For the text-containing cell, return its midpoint in (x, y) coordinate format. 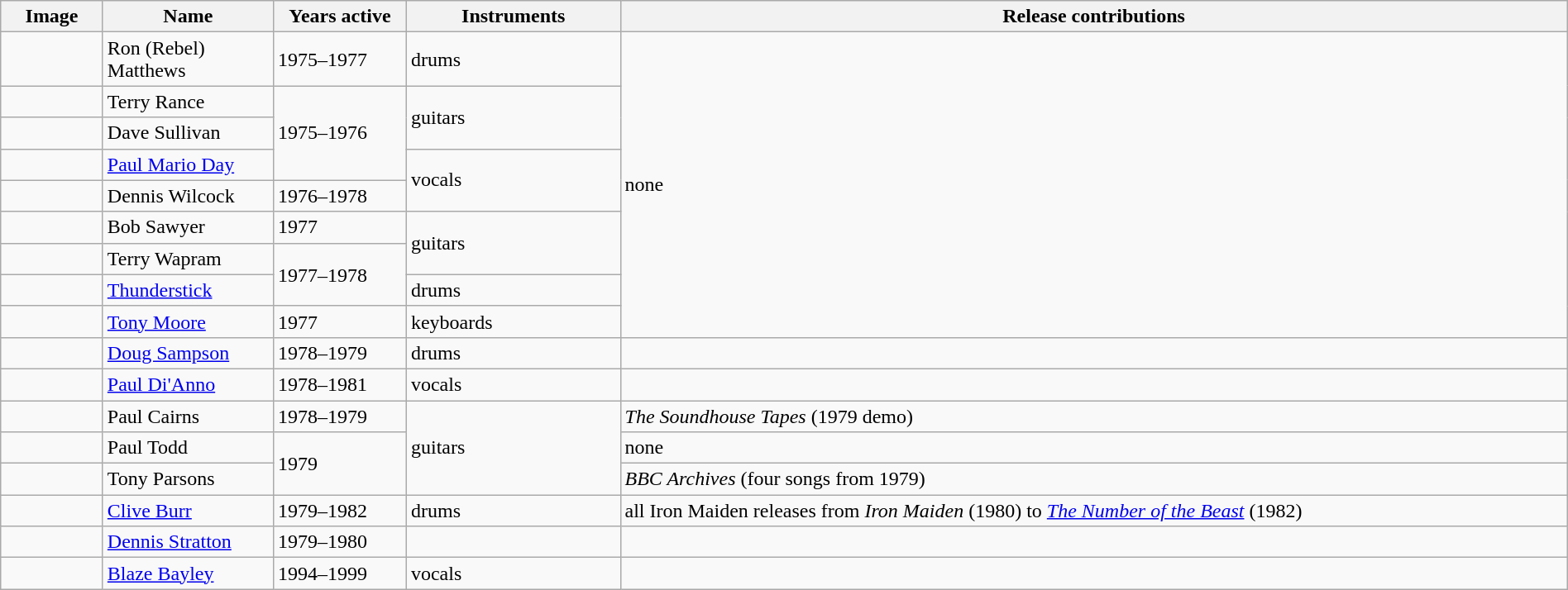
Dave Sullivan (188, 133)
Paul Di'Anno (188, 384)
1979–1980 (339, 542)
Terry Rance (188, 102)
Thunderstick (188, 290)
all Iron Maiden releases from Iron Maiden (1980) to The Number of the Beast (1982) (1093, 511)
Terry Wapram (188, 259)
Doug Sampson (188, 353)
Dennis Stratton (188, 542)
1975–1977 (339, 59)
Years active (339, 17)
BBC Archives (four songs from 1979) (1093, 479)
1979–1982 (339, 511)
Dennis Wilcock (188, 196)
Paul Mario Day (188, 164)
keyboards (513, 321)
Ron (Rebel) Matthews (188, 59)
Release contributions (1093, 17)
Clive Burr (188, 511)
1978–1981 (339, 384)
1975–1976 (339, 133)
The Soundhouse Tapes (1979 demo) (1093, 416)
Paul Cairns (188, 416)
1976–1978 (339, 196)
Tony Parsons (188, 479)
Instruments (513, 17)
1994–1999 (339, 573)
Bob Sawyer (188, 227)
Name (188, 17)
Tony Moore (188, 321)
1977–1978 (339, 274)
Image (52, 17)
Blaze Bayley (188, 573)
1979 (339, 464)
Paul Todd (188, 448)
